Determine the [X, Y] coordinate at the center of the cell enclosing the given text.  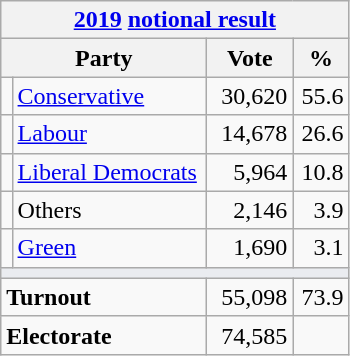
Conservative [110, 96]
74,585 [250, 335]
3.9 [321, 210]
1,690 [250, 248]
55,098 [250, 297]
Party [104, 58]
Vote [250, 58]
3.1 [321, 248]
14,678 [250, 134]
2019 notional result [175, 20]
Liberal Democrats [110, 172]
Green [110, 248]
10.8 [321, 172]
% [321, 58]
30,620 [250, 96]
Electorate [104, 335]
73.9 [321, 297]
Labour [110, 134]
26.6 [321, 134]
Others [110, 210]
55.6 [321, 96]
2,146 [250, 210]
5,964 [250, 172]
Turnout [104, 297]
